Output the (x, y) coordinate of the center of the cell containing the given text.  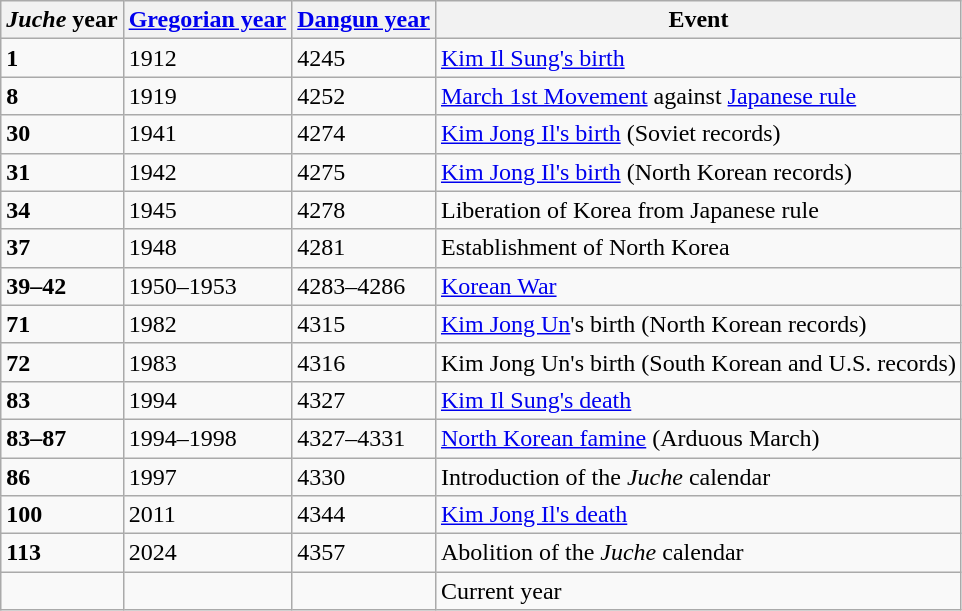
4283–4286 (364, 286)
1 (62, 58)
4281 (364, 248)
1982 (208, 324)
1912 (208, 58)
Kim Jong Il's birth (Soviet records) (698, 134)
30 (62, 134)
1997 (208, 477)
1994 (208, 400)
Juche year (62, 20)
31 (62, 172)
Dangun year (364, 20)
2024 (208, 553)
1950–1953 (208, 286)
Establishment of North Korea (698, 248)
4252 (364, 96)
1942 (208, 172)
72 (62, 362)
86 (62, 477)
4330 (364, 477)
37 (62, 248)
4327 (364, 400)
4274 (364, 134)
Abolition of the Juche calendar (698, 553)
4245 (364, 58)
1919 (208, 96)
Kim Jong Il's birth (North Korean records) (698, 172)
Current year (698, 591)
Kim Jong Il's death (698, 515)
1948 (208, 248)
Kim Il Sung's death (698, 400)
Kim Il Sung's birth (698, 58)
71 (62, 324)
4344 (364, 515)
March 1st Movement against Japanese rule (698, 96)
Kim Jong Un's birth (North Korean records) (698, 324)
Introduction of the Juche calendar (698, 477)
113 (62, 553)
4278 (364, 210)
North Korean famine (Arduous March) (698, 438)
Liberation of Korea from Japanese rule (698, 210)
8 (62, 96)
4316 (364, 362)
4275 (364, 172)
1941 (208, 134)
100 (62, 515)
Korean War (698, 286)
4315 (364, 324)
Gregorian year (208, 20)
4327–4331 (364, 438)
4357 (364, 553)
1994–1998 (208, 438)
83–87 (62, 438)
Event (698, 20)
39–42 (62, 286)
Kim Jong Un's birth (South Korean and U.S. records) (698, 362)
1983 (208, 362)
2011 (208, 515)
1945 (208, 210)
34 (62, 210)
83 (62, 400)
